Locate the cell with the specified text and output its [x, y] center coordinate. 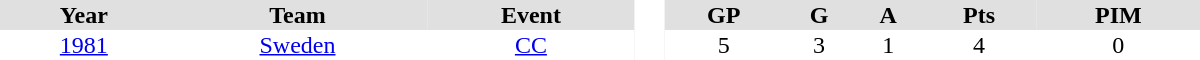
1981 [84, 45]
Sweden [298, 45]
3 [818, 45]
CC [530, 45]
Year [84, 15]
0 [1118, 45]
Pts [980, 15]
G [818, 15]
A [888, 15]
4 [980, 45]
Event [530, 15]
GP [724, 15]
5 [724, 45]
Team [298, 15]
1 [888, 45]
PIM [1118, 15]
